Pinpoint the cell where the given text exists, returning its (x, y) midpoint coordinate. 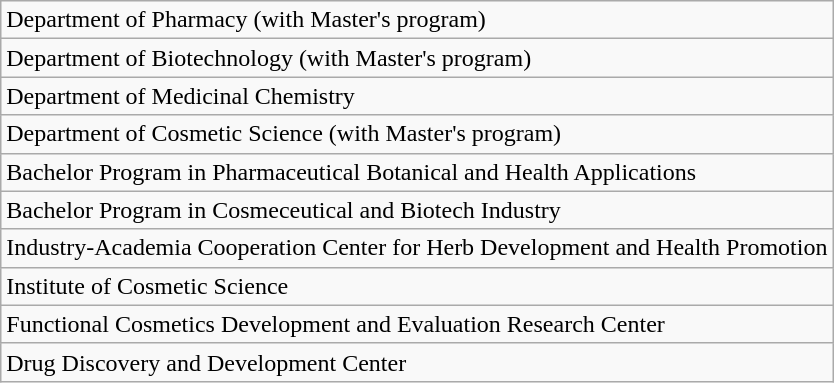
Bachelor Program in Pharmaceutical Botanical and Health Applications (417, 172)
Department of Cosmetic Science (with Master's program) (417, 134)
Drug Discovery and Development Center (417, 362)
Functional Cosmetics Development and Evaluation Research Center (417, 324)
Department of Biotechnology (with Master's program) (417, 58)
Department of Pharmacy (with Master's program) (417, 20)
Bachelor Program in Cosmeceutical and Biotech Industry (417, 210)
Industry-Academia Cooperation Center for Herb Development and Health Promotion (417, 248)
Department of Medicinal Chemistry (417, 96)
Institute of Cosmetic Science (417, 286)
